Detect which cell encompasses the target text, then output its (X, Y) center coordinate. 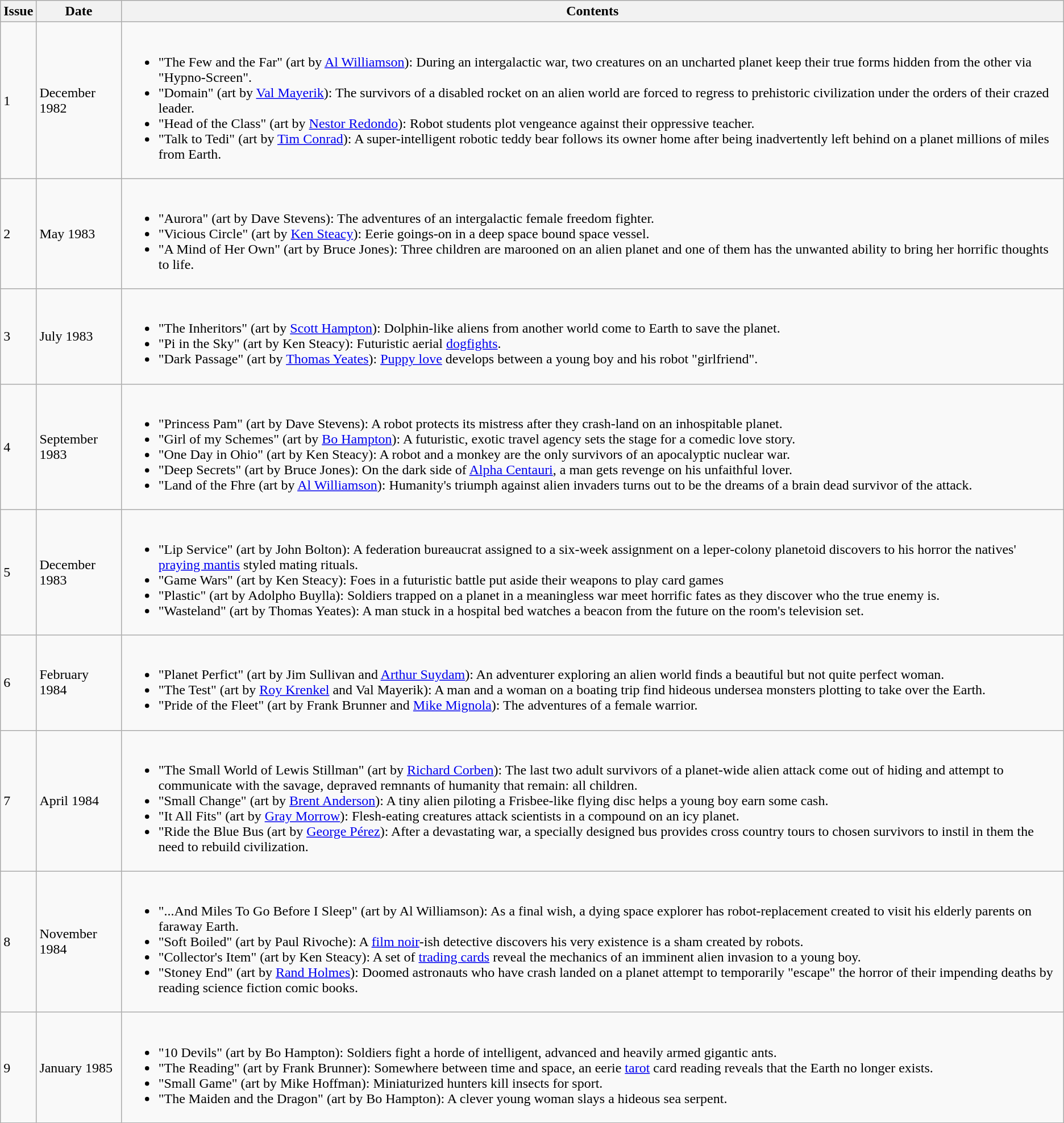
8 (18, 942)
Date (78, 11)
January 1985 (78, 1067)
December 1982 (78, 100)
4 (18, 447)
6 (18, 682)
July 1983 (78, 337)
7 (18, 801)
February 1984 (78, 682)
December 1983 (78, 572)
1 (18, 100)
April 1984 (78, 801)
Issue (18, 11)
3 (18, 337)
November 1984 (78, 942)
Contents (592, 11)
9 (18, 1067)
5 (18, 572)
September 1983 (78, 447)
2 (18, 234)
May 1983 (78, 234)
